Provide the [X, Y] coordinate of the cell's center where the given text is located.  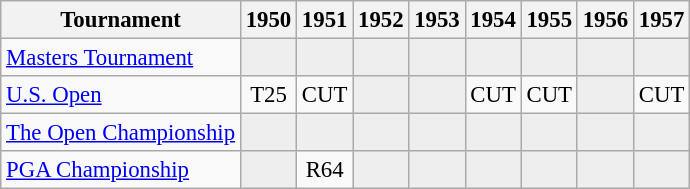
1956 [605, 20]
U.S. Open [121, 95]
1950 [268, 20]
The Open Championship [121, 133]
Masters Tournament [121, 58]
1955 [549, 20]
1957 [661, 20]
1952 [381, 20]
1953 [437, 20]
T25 [268, 95]
1954 [493, 20]
PGA Championship [121, 170]
1951 [325, 20]
R64 [325, 170]
Tournament [121, 20]
